Capture the cell that displays the provided text and extract its (x, y) central coordinate. 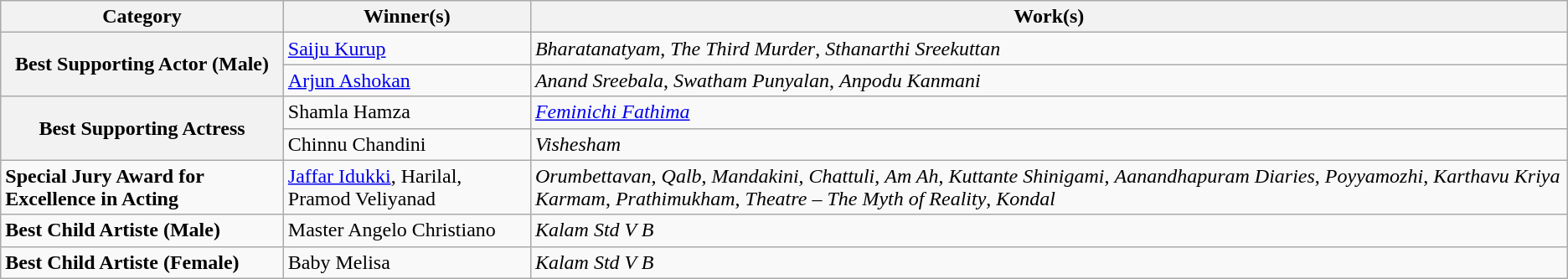
Work(s) (1049, 17)
Special Jury Award for Excellence in Acting (142, 188)
Vishesham (1049, 144)
Category (142, 17)
Baby Melisa (407, 262)
Shamla Hamza (407, 112)
Best Child Artiste (Female) (142, 262)
Best Supporting Actor (Male) (142, 65)
Winner(s) (407, 17)
Arjun Ashokan (407, 80)
Saiju Kurup (407, 49)
Chinnu Chandini (407, 144)
Anand Sreebala, Swatham Punyalan, Anpodu Kanmani (1049, 80)
Feminichi Fathima (1049, 112)
Jaffar Idukki, Harilal, Pramod Veliyanad (407, 188)
Bharatanatyam, The Third Murder, Sthanarthi Sreekuttan (1049, 49)
Best Child Artiste (Male) (142, 230)
Master Angelo Christiano (407, 230)
Best Supporting Actress (142, 128)
